Identify which cell holds the provided text, then report its (X, Y) central coordinate. 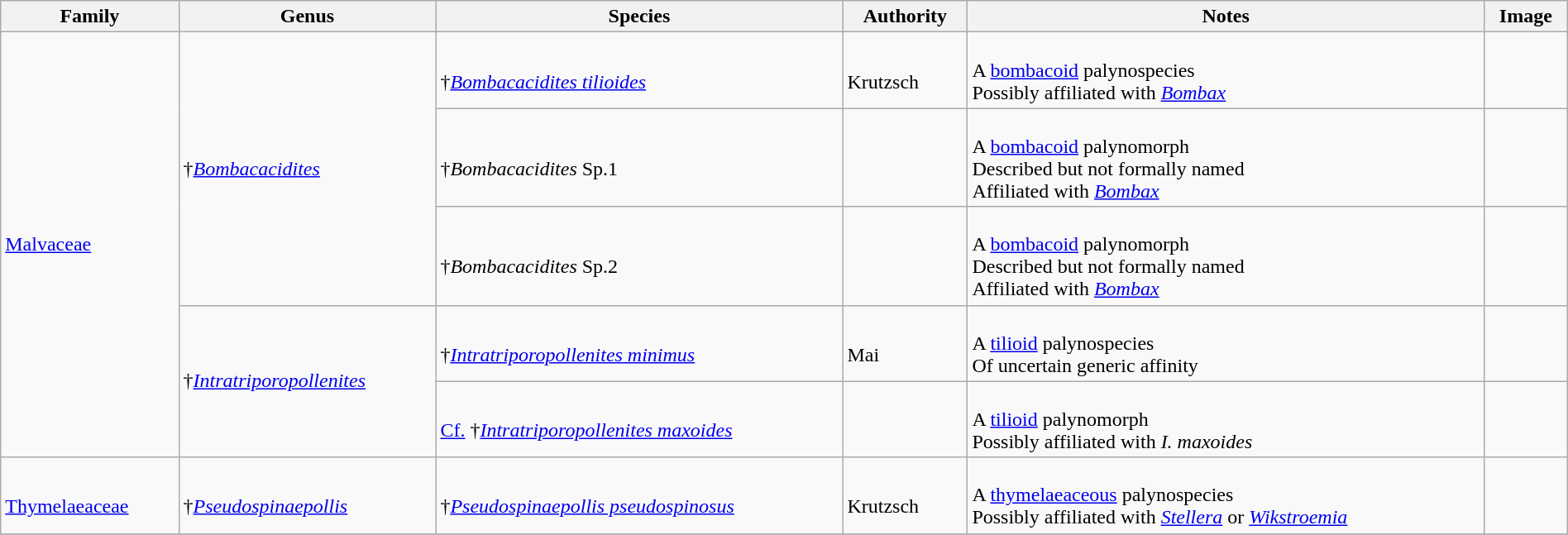
A tilioid palynomorph Possibly affiliated with I. maxoides (1226, 419)
Notes (1226, 17)
Species (639, 17)
†Intratriporopollenites minimus (639, 343)
†Pseudospinaepollis pseudospinosus (639, 495)
Family (89, 17)
A thymelaeaceous palynospecies Possibly affiliated with Stellera or Wikstroemia (1226, 495)
†Bombacacidites Sp.2 (639, 256)
Thymelaeaceae (89, 495)
A tilioid palynospecies Of uncertain generic affinity (1226, 343)
Cf. †Intratriporopollenites maxoides (639, 419)
†Bombacacidites Sp.1 (639, 157)
†Pseudospinaepollis (308, 495)
†Intratriporopollenites (308, 381)
Malvaceae (89, 245)
A bombacoid palynospecies Possibly affiliated with Bombax (1226, 70)
Image (1525, 17)
†Bombacacidites tilioides (639, 70)
Genus (308, 17)
†Bombacacidites (308, 169)
Authority (905, 17)
Mai (905, 343)
